Extract the (X, Y) coordinate from the center of the cell holding the provided text.  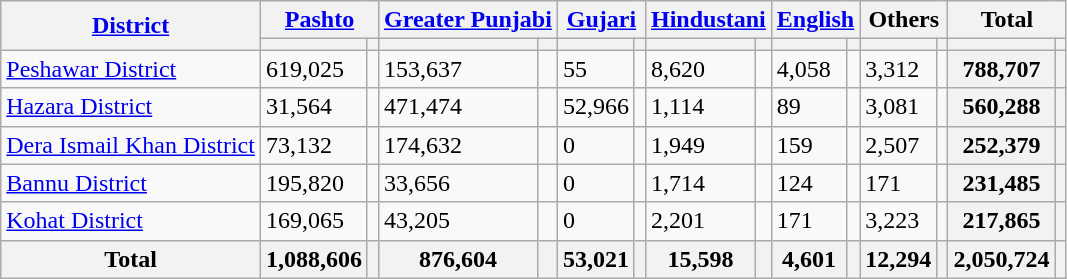
Gujari (601, 20)
2,050,724 (1002, 259)
Hazara District (131, 107)
876,604 (458, 259)
8,620 (700, 69)
73,132 (314, 145)
788,707 (1002, 69)
560,288 (1002, 107)
169,065 (314, 221)
1,714 (700, 183)
159 (809, 145)
43,205 (458, 221)
217,865 (1002, 221)
33,656 (458, 183)
4,058 (809, 69)
4,601 (809, 259)
Greater Punjabi (468, 20)
124 (809, 183)
174,632 (458, 145)
Kohat District (131, 221)
53,021 (596, 259)
89 (809, 107)
1,088,606 (314, 259)
471,474 (458, 107)
153,637 (458, 69)
231,485 (1002, 183)
English (815, 20)
52,966 (596, 107)
619,025 (314, 69)
1,114 (700, 107)
12,294 (898, 259)
1,949 (700, 145)
Peshawar District (131, 69)
15,598 (700, 259)
Bannu District (131, 183)
2,201 (700, 221)
2,507 (898, 145)
55 (596, 69)
31,564 (314, 107)
Pashto (319, 20)
Others (904, 20)
3,081 (898, 107)
252,379 (1002, 145)
Hindustani (708, 20)
195,820 (314, 183)
Dera Ismail Khan District (131, 145)
3,312 (898, 69)
District (131, 26)
3,223 (898, 221)
